Identify which cell holds the provided text, then report its (X, Y) central coordinate. 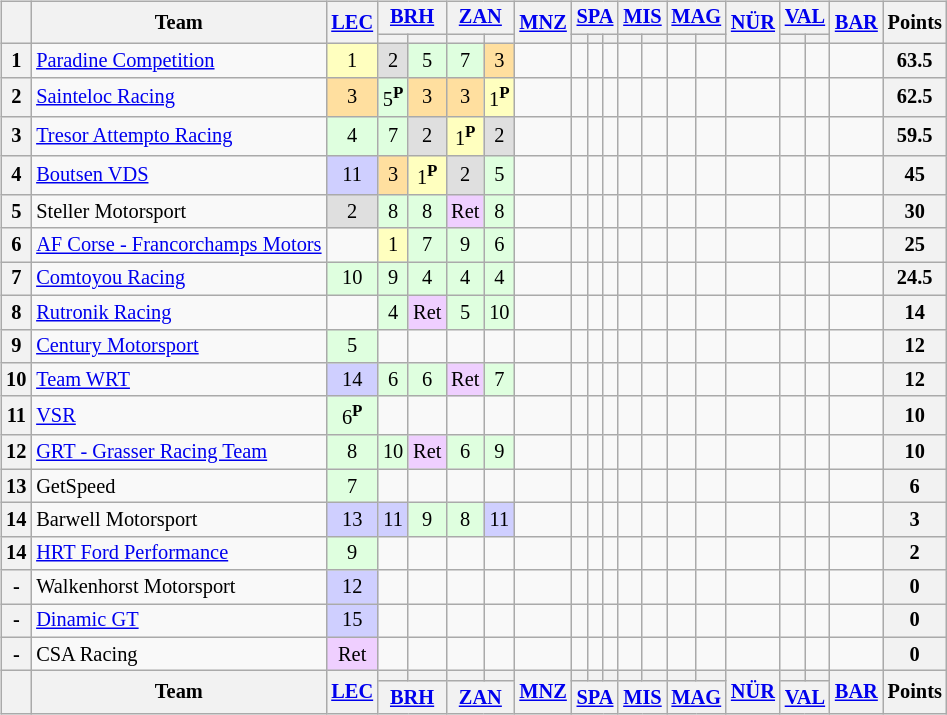
GetSpeed (178, 486)
63.5 (915, 61)
Tresor Attempto Racing (178, 136)
Rutronik Racing (178, 312)
GRT - Grasser Racing Team (178, 452)
Barwell Motorsport (178, 520)
25 (915, 245)
Sainteloc Racing (178, 98)
CSA Racing (178, 654)
Steller Motorsport (178, 211)
Century Motorsport (178, 346)
Boutsen VDS (178, 176)
15 (352, 621)
30 (915, 211)
AF Corse - Francorchamps Motors (178, 245)
Team WRT (178, 380)
5P (393, 98)
24.5 (915, 279)
Paradine Competition (178, 61)
59.5 (915, 136)
VSR (178, 416)
6P (352, 416)
62.5 (915, 98)
HRT Ford Performance (178, 553)
45 (915, 176)
Dinamic GT (178, 621)
Walkenhorst Motorsport (178, 587)
Comtoyou Racing (178, 279)
